Locate the cell with the specified text and output its (x, y) center coordinate. 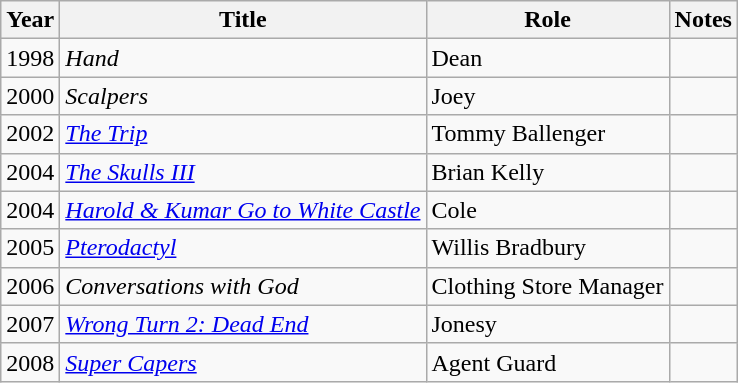
1998 (30, 58)
Agent Guard (548, 362)
Role (548, 20)
Title (243, 20)
2008 (30, 362)
Pterodactyl (243, 248)
Willis Bradbury (548, 248)
The Trip (243, 134)
Cole (548, 210)
The Skulls III (243, 172)
Notes (703, 20)
Super Capers (243, 362)
2002 (30, 134)
Conversations with God (243, 286)
2000 (30, 96)
Tommy Ballenger (548, 134)
Hand (243, 58)
2006 (30, 286)
Clothing Store Manager (548, 286)
Joey (548, 96)
2005 (30, 248)
Wrong Turn 2: Dead End (243, 324)
Scalpers (243, 96)
Harold & Kumar Go to White Castle (243, 210)
Jonesy (548, 324)
Dean (548, 58)
Brian Kelly (548, 172)
Year (30, 20)
2007 (30, 324)
